From the cell containing the given text, extract its center point as (X, Y) coordinate. 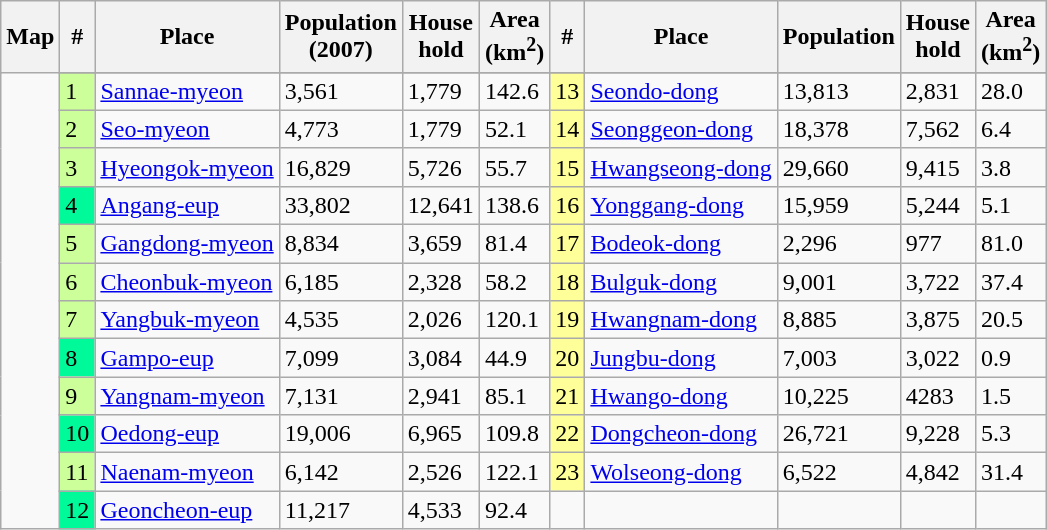
Gangdong-myeon (187, 244)
1.5 (1010, 396)
6,965 (440, 434)
9 (78, 396)
120.1 (514, 320)
Oedong-eup (187, 434)
Hwangseong-dong (681, 167)
3,722 (938, 282)
Dongcheon-dong (681, 434)
Population(2007) (340, 37)
22 (568, 434)
Wolseong-dong (681, 472)
Angang-eup (187, 205)
977 (938, 244)
21 (568, 396)
2,296 (838, 244)
13,813 (838, 91)
Seonggeon-dong (681, 129)
5,244 (938, 205)
10 (78, 434)
0.9 (1010, 358)
81.4 (514, 244)
4,773 (340, 129)
4,535 (340, 320)
7,099 (340, 358)
20.5 (1010, 320)
12,641 (440, 205)
6,142 (340, 472)
18,378 (838, 129)
29,660 (838, 167)
31.4 (1010, 472)
3,659 (440, 244)
7,562 (938, 129)
3 (78, 167)
3,084 (440, 358)
Naenam-myeon (187, 472)
3,875 (938, 320)
Population (838, 37)
19,006 (340, 434)
52.1 (514, 129)
19 (568, 320)
138.6 (514, 205)
16 (568, 205)
Hwangnam-dong (681, 320)
81.0 (1010, 244)
9,001 (838, 282)
Cheonbuk-myeon (187, 282)
44.9 (514, 358)
10,225 (838, 396)
Jungbu-dong (681, 358)
Hyeongok-myeon (187, 167)
15,959 (838, 205)
4,842 (938, 472)
20 (568, 358)
23 (568, 472)
13 (568, 91)
2,941 (440, 396)
3.8 (1010, 167)
5.3 (1010, 434)
Gampo-eup (187, 358)
122.1 (514, 472)
3,561 (340, 91)
Map (30, 37)
4283 (938, 396)
Yangbuk-myeon (187, 320)
8 (78, 358)
6,185 (340, 282)
4 (78, 205)
9,415 (938, 167)
15 (568, 167)
Sannae-myeon (187, 91)
16,829 (340, 167)
Hwango-dong (681, 396)
2,026 (440, 320)
17 (568, 244)
6 (78, 282)
109.8 (514, 434)
Bodeok-dong (681, 244)
8,834 (340, 244)
2,526 (440, 472)
7,003 (838, 358)
Seo-myeon (187, 129)
58.2 (514, 282)
8,885 (838, 320)
11,217 (340, 510)
7 (78, 320)
12 (78, 510)
5.1 (1010, 205)
92.4 (514, 510)
2 (78, 129)
26,721 (838, 434)
7,131 (340, 396)
18 (568, 282)
2,831 (938, 91)
6,522 (838, 472)
Geoncheon-eup (187, 510)
37.4 (1010, 282)
5 (78, 244)
Yangnam-myeon (187, 396)
Bulguk-dong (681, 282)
28.0 (1010, 91)
9,228 (938, 434)
1 (78, 91)
33,802 (340, 205)
5,726 (440, 167)
4,533 (440, 510)
6.4 (1010, 129)
85.1 (514, 396)
Seondo-dong (681, 91)
Yonggang-dong (681, 205)
11 (78, 472)
142.6 (514, 91)
55.7 (514, 167)
3,022 (938, 358)
14 (568, 129)
2,328 (440, 282)
